Output the [x, y] coordinate of the center of the cell containing the given text.  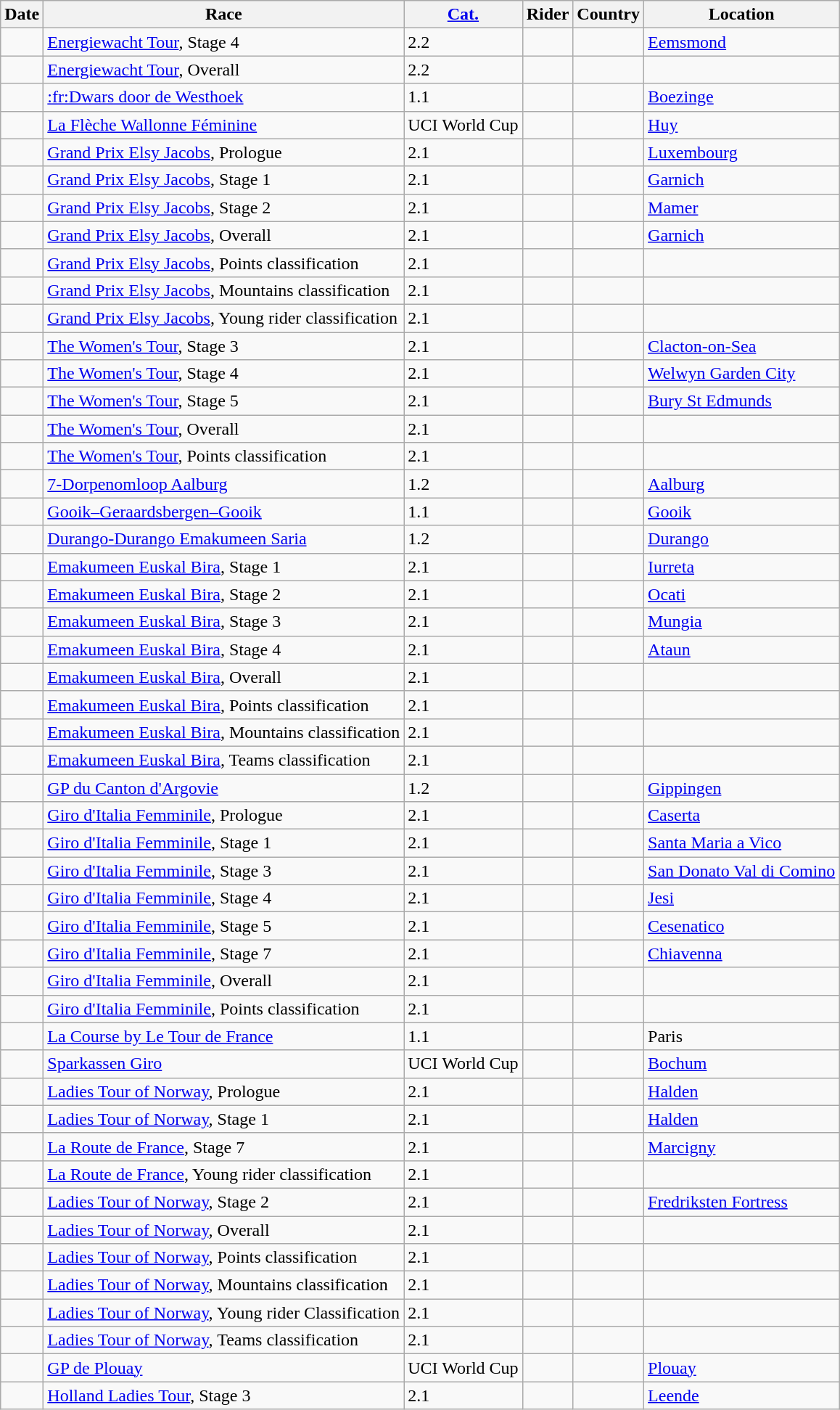
Giro d'Italia Femminile, Stage 4 [223, 898]
Gippingen [741, 787]
Durango-Durango Emakumeen Saria [223, 539]
Welwyn Garden City [741, 374]
Aalburg [741, 484]
Ataun [741, 649]
Mamer [741, 208]
Giro d'Italia Femminile, Stage 7 [223, 954]
Grand Prix Elsy Jacobs, Overall [223, 235]
Grand Prix Elsy Jacobs, Mountains classification [223, 290]
Leende [741, 1395]
The Women's Tour, Stage 5 [223, 401]
Emakumeen Euskal Bira, Stage 4 [223, 649]
Grand Prix Elsy Jacobs, Stage 2 [223, 208]
Santa Maria a Vico [741, 843]
Grand Prix Elsy Jacobs, Stage 1 [223, 180]
The Women's Tour, Points classification [223, 456]
Grand Prix Elsy Jacobs, Points classification [223, 263]
Mungia [741, 622]
Caserta [741, 816]
Luxembourg [741, 152]
Plouay [741, 1368]
San Donato Val di Comino [741, 871]
Race [223, 15]
:fr:Dwars door de Westhoek [223, 97]
Date [22, 15]
La Flèche Wallonne Féminine [223, 125]
Cesenatico [741, 926]
Bury St Edmunds [741, 401]
Oсati [741, 594]
Ladies Tour of Norway, Points classification [223, 1258]
Huy [741, 125]
Gooik–Geraardsbergen–Gooik [223, 512]
Eemsmond [741, 42]
Emakumeen Euskal Bira, Overall [223, 677]
Chiavenna [741, 954]
Sparkassen Giro [223, 1064]
Location [741, 15]
Emakumeen Euskal Bira, Teams classification [223, 760]
Ladies Tour of Norway, Mountains classification [223, 1285]
The Women's Tour, Stage 3 [223, 346]
Ladies Tour of Norway, Stage 2 [223, 1202]
Bochum [741, 1064]
Grand Prix Elsy Jacobs, Prologue [223, 152]
Country [609, 15]
GP du Canton d'Argovie [223, 787]
The Women's Tour, Overall [223, 429]
Iurreta [741, 567]
7-Dorpenomloop Aalburg [223, 484]
La Route de France, Stage 7 [223, 1147]
Giro d'Italia Femminile, Points classification [223, 1009]
Clacton-on-Sea [741, 346]
Paris [741, 1036]
Ladies Tour of Norway, Overall [223, 1230]
Giro d'Italia Femminile, Stage 5 [223, 926]
Emakumeen Euskal Bira, Stage 3 [223, 622]
Ladies Tour of Norway, Stage 1 [223, 1119]
Emakumeen Euskal Bira, Stage 1 [223, 567]
The Women's Tour, Stage 4 [223, 374]
Ladies Tour of Norway, Young rider Classification [223, 1313]
Rider [548, 15]
Giro d'Italia Femminile, Stage 3 [223, 871]
Boezinge [741, 97]
Holland Ladies Tour, Stage 3 [223, 1395]
Marcigny [741, 1147]
Energiewacht Tour, Stage 4 [223, 42]
Grand Prix Elsy Jacobs, Young rider classification [223, 318]
Jesi [741, 898]
Emakumeen Euskal Bira, Stage 2 [223, 594]
Giro d'Italia Femminile, Overall [223, 981]
Ladies Tour of Norway, Prologue [223, 1091]
GP de Plouay [223, 1368]
Emakumeen Euskal Bira, Mountains classification [223, 732]
La Route de France, Young rider classification [223, 1174]
Gooik [741, 512]
Fredriksten Fortress [741, 1202]
Cat. [463, 15]
Giro d'Italia Femminile, Prologue [223, 816]
Emakumeen Euskal Bira, Points classification [223, 705]
Durango [741, 539]
Ladies Tour of Norway, Teams classification [223, 1340]
Giro d'Italia Femminile, Stage 1 [223, 843]
La Course by Le Tour de France [223, 1036]
Energiewacht Tour, Overall [223, 70]
